Return (X, Y) of the center of cell containing provided text 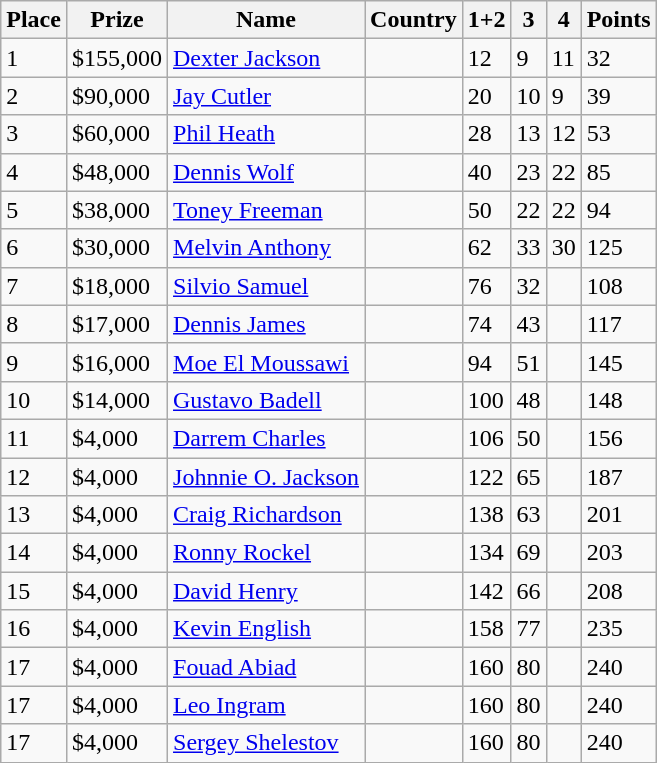
20 (486, 96)
$60,000 (116, 134)
$17,000 (116, 324)
66 (528, 591)
30 (564, 248)
6 (34, 248)
Dexter Jackson (266, 58)
33 (528, 248)
5 (34, 210)
$14,000 (116, 400)
148 (618, 400)
$90,000 (116, 96)
Silvio Samuel (266, 286)
2 (34, 96)
7 (34, 286)
Melvin Anthony (266, 248)
Darrem Charles (266, 438)
1+2 (486, 20)
187 (618, 477)
Fouad Abiad (266, 667)
Leo Ingram (266, 705)
Jay Cutler (266, 96)
39 (618, 96)
David Henry (266, 591)
Ronny Rockel (266, 553)
Points (618, 20)
Moe El Moussawi (266, 362)
106 (486, 438)
15 (34, 591)
16 (34, 629)
100 (486, 400)
Name (266, 20)
134 (486, 553)
77 (528, 629)
122 (486, 477)
14 (34, 553)
$30,000 (116, 248)
$48,000 (116, 172)
142 (486, 591)
53 (618, 134)
$16,000 (116, 362)
Dennis Wolf (266, 172)
69 (528, 553)
48 (528, 400)
Kevin English (266, 629)
Dennis James (266, 324)
$155,000 (116, 58)
201 (618, 515)
1 (34, 58)
156 (618, 438)
63 (528, 515)
Country (414, 20)
74 (486, 324)
43 (528, 324)
76 (486, 286)
Toney Freeman (266, 210)
Gustavo Badell (266, 400)
62 (486, 248)
65 (528, 477)
208 (618, 591)
Sergey Shelestov (266, 743)
Phil Heath (266, 134)
Johnnie O. Jackson (266, 477)
23 (528, 172)
138 (486, 515)
Prize (116, 20)
235 (618, 629)
28 (486, 134)
125 (618, 248)
Place (34, 20)
51 (528, 362)
$38,000 (116, 210)
8 (34, 324)
40 (486, 172)
$18,000 (116, 286)
203 (618, 553)
Craig Richardson (266, 515)
117 (618, 324)
158 (486, 629)
85 (618, 172)
108 (618, 286)
145 (618, 362)
